Determine the [x, y] coordinate at the center of the cell enclosing the given text.  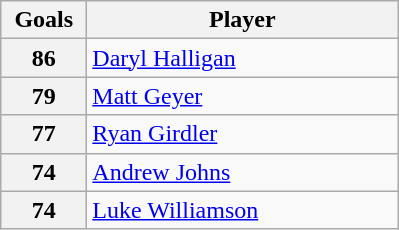
86 [44, 58]
Luke Williamson [242, 210]
Player [242, 20]
Matt Geyer [242, 96]
79 [44, 96]
Ryan Girdler [242, 134]
77 [44, 134]
Andrew Johns [242, 172]
Goals [44, 20]
Daryl Halligan [242, 58]
